For the text-containing cell, return its midpoint in (x, y) coordinate format. 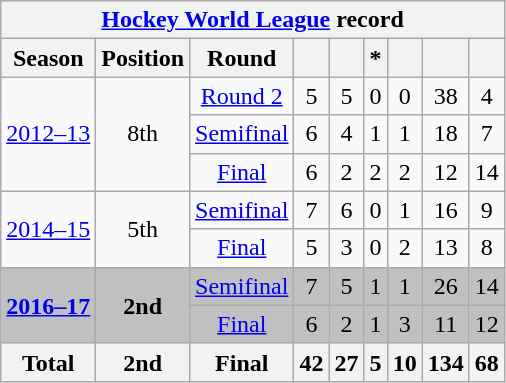
Position (143, 58)
8 (486, 248)
8th (143, 134)
2014–15 (48, 229)
27 (346, 362)
134 (446, 362)
Total (48, 362)
10 (404, 362)
Round 2 (242, 96)
5th (143, 229)
18 (446, 134)
Season (48, 58)
2012–13 (48, 134)
9 (486, 210)
68 (486, 362)
11 (446, 324)
* (376, 58)
Hockey World League record (253, 20)
42 (312, 362)
2016–17 (48, 305)
16 (446, 210)
13 (446, 248)
26 (446, 286)
38 (446, 96)
Round (242, 58)
